Determine the [x, y] coordinate at the center of the cell enclosing the given text.  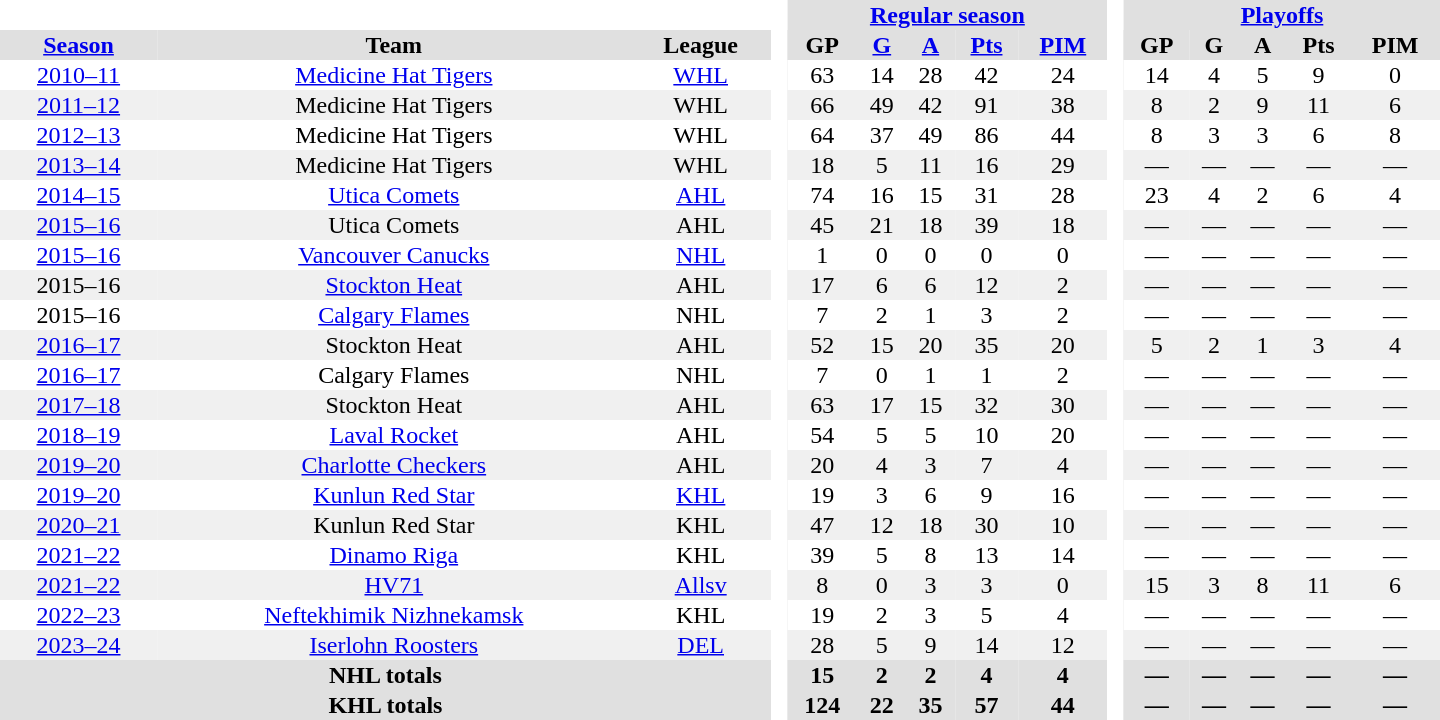
2011–12 [78, 105]
2017–18 [78, 405]
91 [986, 105]
Vancouver Canucks [394, 255]
Laval Rocket [394, 435]
13 [986, 555]
57 [986, 705]
2013–14 [78, 165]
2014–15 [78, 195]
2022–23 [78, 615]
124 [822, 705]
22 [882, 705]
2018–19 [78, 435]
Playoffs [1282, 15]
2012–13 [78, 135]
86 [986, 135]
Charlotte Checkers [394, 465]
Season [78, 45]
League [701, 45]
24 [1063, 75]
21 [882, 225]
2010–11 [78, 75]
38 [1063, 105]
Neftekhimik Nizhnekamsk [394, 615]
64 [822, 135]
31 [986, 195]
Iserlohn Roosters [394, 645]
66 [822, 105]
45 [822, 225]
NHL totals [386, 675]
KHL totals [386, 705]
74 [822, 195]
23 [1157, 195]
2020–21 [78, 525]
HV71 [394, 585]
32 [986, 405]
2023–24 [78, 645]
47 [822, 525]
Team [394, 45]
29 [1063, 165]
Allsv [701, 585]
52 [822, 345]
Dinamo Riga [394, 555]
37 [882, 135]
Regular season [948, 15]
54 [822, 435]
DEL [701, 645]
